Scan for the cell matching the given text and deliver its [X, Y] coordinate at center. 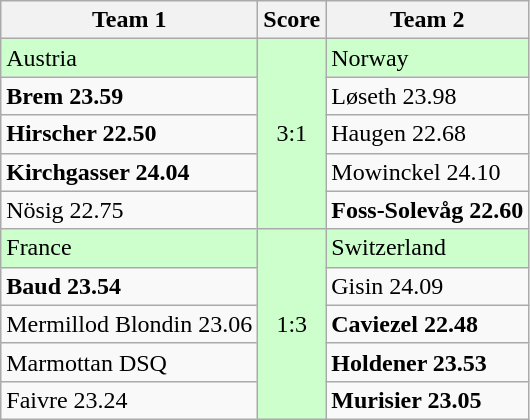
Løseth 23.98 [428, 96]
Brem 23.59 [130, 96]
Mermillod Blondin 23.06 [130, 324]
3:1 [292, 134]
Switzerland [428, 248]
Score [292, 20]
Hirscher 22.50 [130, 134]
Mowinckel 24.10 [428, 172]
Marmottan DSQ [130, 362]
France [130, 248]
Gisin 24.09 [428, 286]
Nösig 22.75 [130, 210]
Murisier 23.05 [428, 400]
Caviezel 22.48 [428, 324]
Faivre 23.24 [130, 400]
Team 1 [130, 20]
Baud 23.54 [130, 286]
Team 2 [428, 20]
Norway [428, 58]
1:3 [292, 324]
Austria [130, 58]
Kirchgasser 24.04 [130, 172]
Haugen 22.68 [428, 134]
Holdener 23.53 [428, 362]
Foss-Solevåg 22.60 [428, 210]
